Identify which cell holds the provided text, then report its (X, Y) central coordinate. 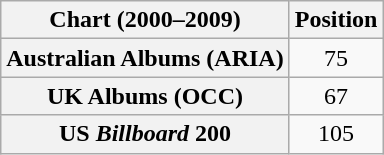
Australian Albums (ARIA) (145, 58)
105 (336, 134)
67 (336, 96)
Position (336, 20)
US Billboard 200 (145, 134)
UK Albums (OCC) (145, 96)
Chart (2000–2009) (145, 20)
75 (336, 58)
